Search for the cell housing the specified text and yield its (x, y) center coordinate. 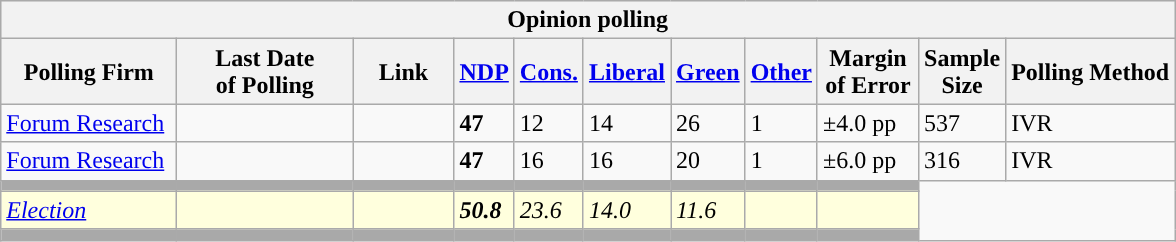
23.6 (548, 210)
Polling Firm (89, 72)
Green (708, 72)
Last Dateof Polling (265, 72)
14 (626, 123)
NDP (484, 72)
537 (962, 123)
50.8 (484, 210)
Cons. (548, 72)
26 (708, 123)
±6.0 pp (868, 161)
Marginof Error (868, 72)
Polling Method (1090, 72)
316 (962, 161)
Election (89, 210)
14.0 (626, 210)
12 (548, 123)
SampleSize (962, 72)
±4.0 pp (868, 123)
11.6 (708, 210)
20 (708, 161)
Opinion polling (588, 20)
Liberal (626, 72)
Other (781, 72)
Link (404, 72)
